Pinpoint the cell where the given text exists, returning its [x, y] midpoint coordinate. 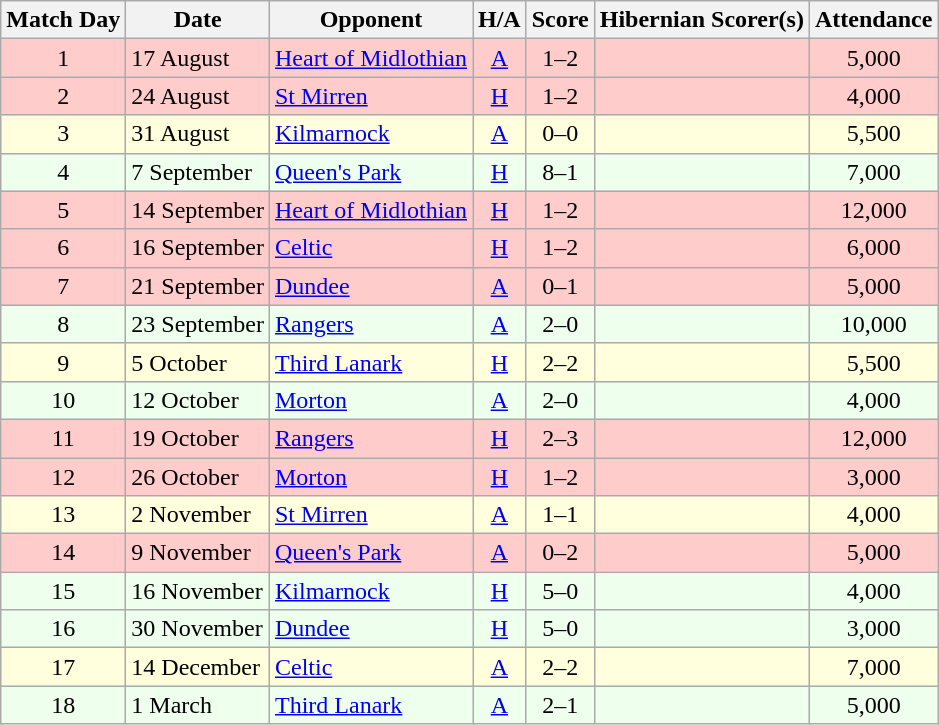
7 [64, 286]
1 March [198, 705]
13 [64, 515]
8–1 [560, 172]
21 September [198, 286]
Score [560, 20]
14 September [198, 210]
24 August [198, 96]
1 [64, 58]
17 [64, 667]
Hibernian Scorer(s) [702, 20]
14 December [198, 667]
2–3 [560, 438]
0–0 [560, 134]
15 [64, 591]
30 November [198, 629]
8 [64, 324]
Opponent [370, 20]
16 November [198, 591]
6,000 [873, 248]
H/A [499, 20]
3 [64, 134]
Date [198, 20]
23 September [198, 324]
16 September [198, 248]
10 [64, 400]
2–1 [560, 705]
0–2 [560, 553]
0–1 [560, 286]
1–1 [560, 515]
14 [64, 553]
9 November [198, 553]
19 October [198, 438]
2 [64, 96]
10,000 [873, 324]
26 October [198, 477]
16 [64, 629]
4 [64, 172]
6 [64, 248]
5 [64, 210]
Match Day [64, 20]
31 August [198, 134]
17 August [198, 58]
18 [64, 705]
12 [64, 477]
12 October [198, 400]
7 September [198, 172]
9 [64, 362]
11 [64, 438]
2 November [198, 515]
5 October [198, 362]
Attendance [873, 20]
